Provide the (x, y) coordinate of the cell's center where the given text is located.  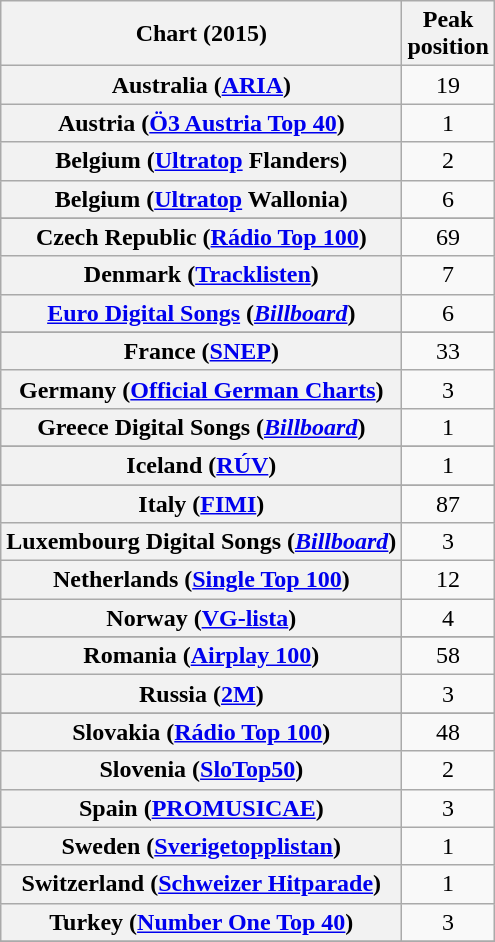
Switzerland (Schweizer Hitparade) (202, 884)
Belgium (Ultratop Wallonia) (202, 199)
Germany (Official German Charts) (202, 389)
Chart (2015) (202, 34)
Euro Digital Songs (Billboard) (202, 313)
France (SNEP) (202, 351)
Netherlands (Single Top 100) (202, 580)
Slovenia (SloTop50) (202, 770)
69 (448, 237)
12 (448, 580)
Italy (FIMI) (202, 503)
Denmark (Tracklisten) (202, 275)
Russia (2M) (202, 694)
Greece Digital Songs (Billboard) (202, 427)
Austria (Ö3 Austria Top 40) (202, 123)
Norway (VG-lista) (202, 618)
Iceland (RÚV) (202, 465)
33 (448, 351)
Slovakia (Rádio Top 100) (202, 732)
58 (448, 656)
4 (448, 618)
Luxembourg Digital Songs (Billboard) (202, 542)
Spain (PROMUSICAE) (202, 808)
87 (448, 503)
Romania (Airplay 100) (202, 656)
Czech Republic (Rádio Top 100) (202, 237)
Turkey (Number One Top 40) (202, 922)
Sweden (Sverigetopplistan) (202, 846)
Belgium (Ultratop Flanders) (202, 161)
48 (448, 732)
Peakposition (448, 34)
7 (448, 275)
Australia (ARIA) (202, 85)
19 (448, 85)
